Capture the cell that displays the provided text and extract its (x, y) central coordinate. 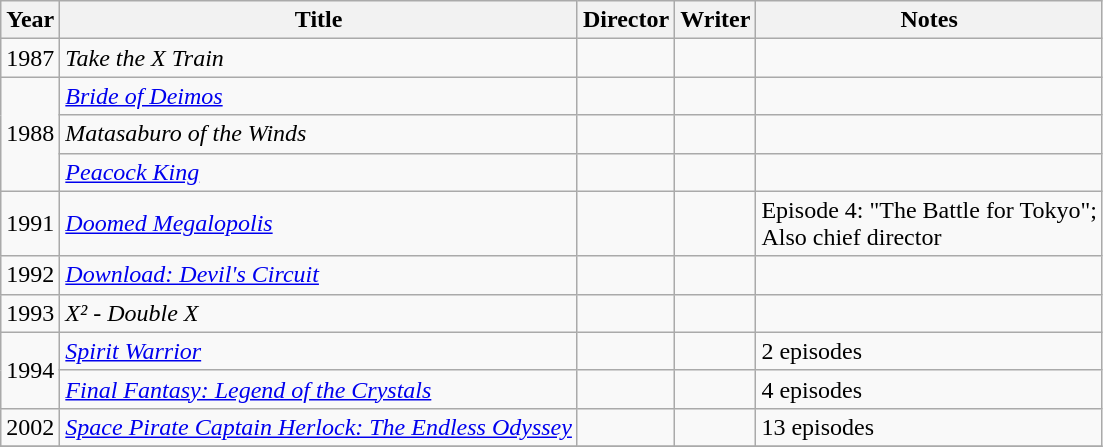
1987 (30, 58)
2 episodes (929, 351)
Peacock King (319, 172)
2002 (30, 427)
Year (30, 20)
X² - Double X (319, 313)
1991 (30, 224)
Bride of Deimos (319, 96)
1988 (30, 134)
Matasaburo of the Winds (319, 134)
Download: Devil's Circuit (319, 275)
Final Fantasy: Legend of the Crystals (319, 389)
Episode 4: "The Battle for Tokyo";Also chief director (929, 224)
Space Pirate Captain Herlock: The Endless Odyssey (319, 427)
4 episodes (929, 389)
Spirit Warrior (319, 351)
Title (319, 20)
Doomed Megalopolis (319, 224)
1994 (30, 370)
1993 (30, 313)
Director (626, 20)
1992 (30, 275)
Writer (716, 20)
Take the X Train (319, 58)
13 episodes (929, 427)
Notes (929, 20)
